Locate the cell with the specified text and output its [X, Y] center coordinate. 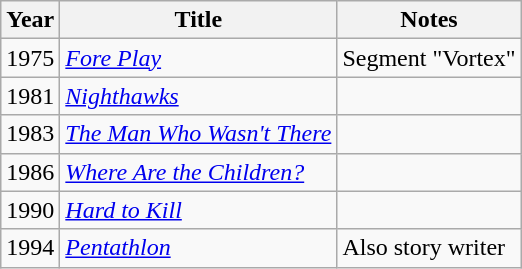
1975 [30, 58]
Where Are the Children? [198, 172]
1986 [30, 172]
Nighthawks [198, 96]
1994 [30, 248]
Pentathlon [198, 248]
The Man Who Wasn't There [198, 134]
Year [30, 20]
Segment "Vortex" [429, 58]
Also story writer [429, 248]
Notes [429, 20]
Hard to Kill [198, 210]
Title [198, 20]
1990 [30, 210]
Fore Play [198, 58]
1981 [30, 96]
1983 [30, 134]
